Locate the cell with the specified text and output its [x, y] center coordinate. 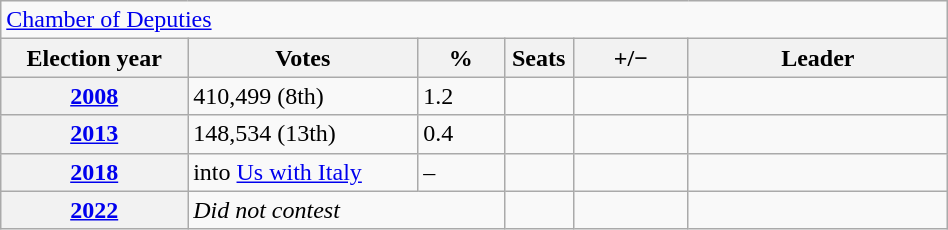
Leader [818, 58]
2008 [94, 96]
Election year [94, 58]
into Us with Italy [303, 172]
Votes [303, 58]
– [461, 172]
Did not contest [346, 210]
% [461, 58]
Chamber of Deputies [474, 20]
148,534 (13th) [303, 134]
2013 [94, 134]
0.4 [461, 134]
Seats [538, 58]
1.2 [461, 96]
410,499 (8th) [303, 96]
2022 [94, 210]
+/− [630, 58]
2018 [94, 172]
